Output the [x, y] coordinate of the center of the cell containing the given text.  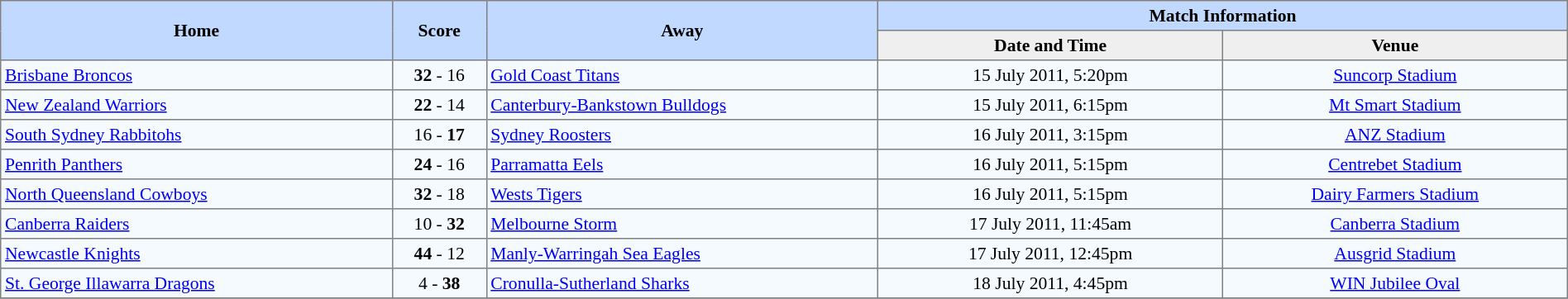
Mt Smart Stadium [1394, 105]
Canberra Raiders [197, 224]
16 - 17 [439, 135]
Brisbane Broncos [197, 75]
Home [197, 31]
Suncorp Stadium [1394, 75]
Penrith Panthers [197, 164]
Canberra Stadium [1394, 224]
Venue [1394, 45]
22 - 14 [439, 105]
17 July 2011, 12:45pm [1050, 254]
Gold Coast Titans [682, 75]
Parramatta Eels [682, 164]
32 - 16 [439, 75]
10 - 32 [439, 224]
Ausgrid Stadium [1394, 254]
44 - 12 [439, 254]
17 July 2011, 11:45am [1050, 224]
Away [682, 31]
WIN Jubilee Oval [1394, 283]
Melbourne Storm [682, 224]
Score [439, 31]
Wests Tigers [682, 194]
North Queensland Cowboys [197, 194]
Canterbury-Bankstown Bulldogs [682, 105]
New Zealand Warriors [197, 105]
Match Information [1223, 16]
Date and Time [1050, 45]
16 July 2011, 3:15pm [1050, 135]
Manly-Warringah Sea Eagles [682, 254]
St. George Illawarra Dragons [197, 283]
15 July 2011, 6:15pm [1050, 105]
Cronulla-Sutherland Sharks [682, 283]
32 - 18 [439, 194]
ANZ Stadium [1394, 135]
24 - 16 [439, 164]
18 July 2011, 4:45pm [1050, 283]
15 July 2011, 5:20pm [1050, 75]
Newcastle Knights [197, 254]
Sydney Roosters [682, 135]
South Sydney Rabbitohs [197, 135]
4 - 38 [439, 283]
Centrebet Stadium [1394, 164]
Dairy Farmers Stadium [1394, 194]
